Pinpoint the cell where the given text exists, returning its (x, y) midpoint coordinate. 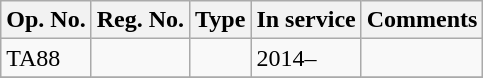
In service (306, 20)
Reg. No. (140, 20)
Comments (422, 20)
Type (220, 20)
TA88 (46, 58)
2014– (306, 58)
Op. No. (46, 20)
